Search for the cell housing the specified text and yield its (X, Y) center coordinate. 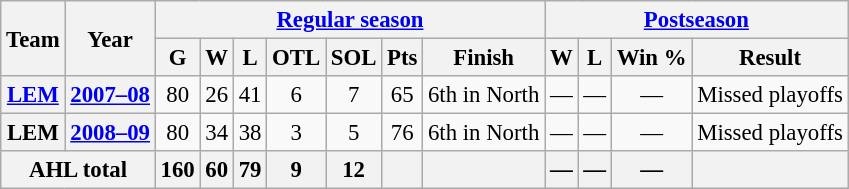
6 (296, 95)
3 (296, 133)
Postseason (697, 20)
38 (250, 133)
Regular season (350, 20)
2007–08 (110, 95)
5 (354, 133)
Win % (651, 58)
AHL total (78, 170)
65 (402, 95)
34 (216, 133)
79 (250, 170)
9 (296, 170)
7 (354, 95)
Pts (402, 58)
OTL (296, 58)
76 (402, 133)
Result (770, 58)
60 (216, 170)
12 (354, 170)
Finish (484, 58)
SOL (354, 58)
Year (110, 38)
2008–09 (110, 133)
26 (216, 95)
Team (33, 38)
41 (250, 95)
G (178, 58)
160 (178, 170)
